Pinpoint the cell where the given text exists, returning its [X, Y] midpoint coordinate. 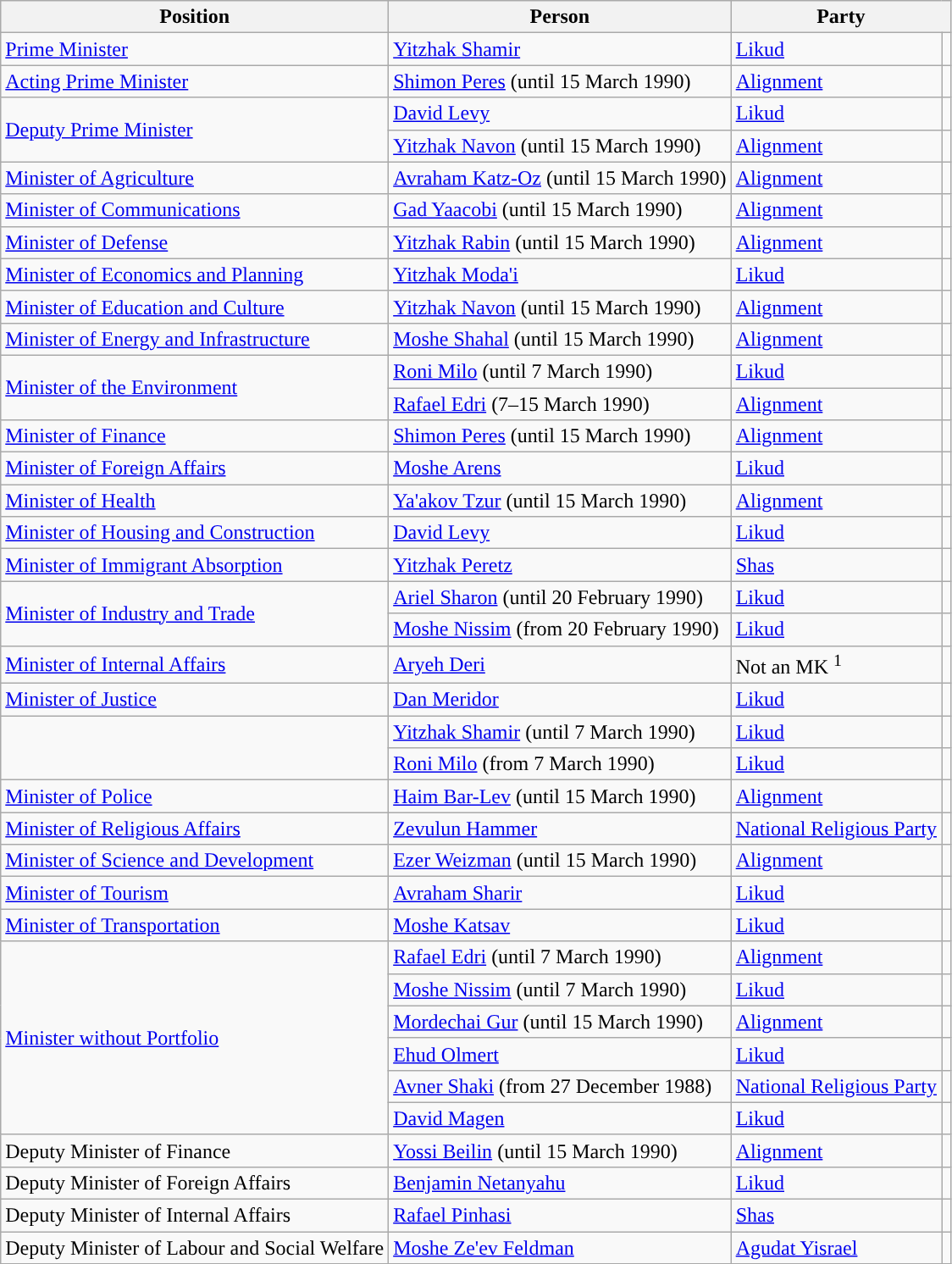
Minister of Internal Affairs [195, 664]
Moshe Katsav [560, 925]
Rafael Pinhasi [560, 1216]
Avraham Sharir [560, 893]
Moshe Nissim (from 20 February 1990) [560, 629]
Minister of Finance [195, 436]
Deputy Prime Minister [195, 130]
Haim Bar-Lev (until 15 March 1990) [560, 796]
Minister of Defense [195, 242]
Minister of Transportation [195, 925]
Ya'akov Tzur (until 15 March 1990) [560, 501]
Minister of Religious Affairs [195, 829]
Dan Meridor [560, 700]
Ariel Sharon (until 20 February 1990) [560, 597]
Aryeh Deri [560, 664]
Zevulun Hammer [560, 829]
Moshe Shahal (until 15 March 1990) [560, 339]
Agudat Yisrael [836, 1248]
Minister of the Environment [195, 387]
Moshe Nissim (until 7 March 1990) [560, 990]
Deputy Minister of Labour and Social Welfare [195, 1248]
Minister of Foreign Affairs [195, 468]
Position [195, 17]
Deputy Minister of Finance [195, 1150]
Minister of Immigrant Absorption [195, 565]
Moshe Arens [560, 468]
Minister of Housing and Construction [195, 533]
Minister of Health [195, 501]
Yitzhak Rabin (until 15 March 1990) [560, 242]
Deputy Minister of Internal Affairs [195, 1216]
Avner Shaki (from 27 December 1988) [560, 1086]
Ezer Weizman (until 15 March 1990) [560, 861]
Minister of Science and Development [195, 861]
David Magen [560, 1118]
Roni Milo (from 7 March 1990) [560, 764]
Minister of Energy and Infrastructure [195, 339]
Rafael Edri (7–15 March 1990) [560, 404]
Minister of Tourism [195, 893]
Avraham Katz-Oz (until 15 March 1990) [560, 178]
Prime Minister [195, 49]
Yitzhak Moda'i [560, 274]
Party [840, 17]
Yitzhak Shamir (until 7 March 1990) [560, 732]
Benjamin Netanyahu [560, 1183]
Yitzhak Shamir [560, 49]
Rafael Edri (until 7 March 1990) [560, 957]
Acting Prime Minister [195, 81]
Minister of Industry and Trade [195, 613]
Minister of Education and Culture [195, 307]
Minister of Police [195, 796]
Person [560, 17]
Minister of Agriculture [195, 178]
Not an MK 1 [836, 664]
Gad Yaacobi (until 15 March 1990) [560, 210]
Ehud Olmert [560, 1054]
Roni Milo (until 7 March 1990) [560, 371]
Yitzhak Peretz [560, 565]
Moshe Ze'ev Feldman [560, 1248]
Minister of Justice [195, 700]
Minister of Communications [195, 210]
Deputy Minister of Foreign Affairs [195, 1183]
Minister without Portfolio [195, 1038]
Mordechai Gur (until 15 March 1990) [560, 1022]
Minister of Economics and Planning [195, 274]
Yossi Beilin (until 15 March 1990) [560, 1150]
